Find where the given text appears and provide that cell's center as [x, y] coordinate. 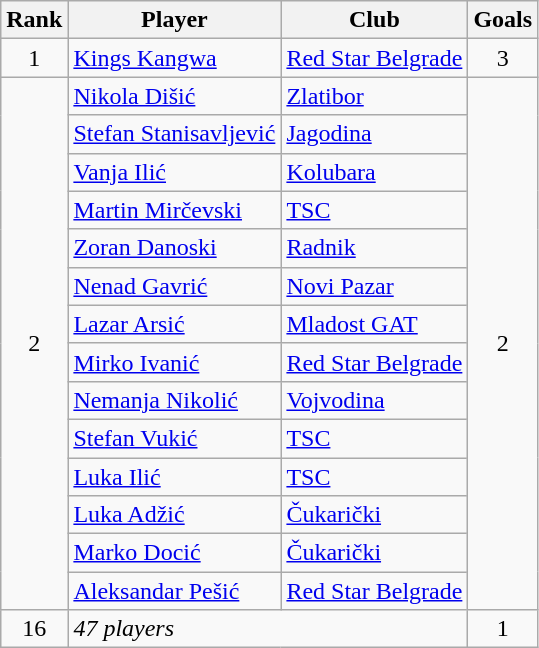
Luka Adžić [174, 515]
Marko Docić [174, 553]
Lazar Arsić [174, 324]
Goals [503, 20]
Radnik [374, 248]
Stefan Stanisavljević [174, 134]
Mirko Ivanić [174, 362]
Vanja Ilić [174, 172]
Nenad Gavrić [174, 286]
Novi Pazar [374, 286]
Stefan Vukić [174, 438]
Nikola Dišić [174, 96]
47 players [268, 629]
Rank [34, 20]
Kolubara [374, 172]
Luka Ilić [174, 477]
16 [34, 629]
Club [374, 20]
Zlatibor [374, 96]
Aleksandar Pešić [174, 591]
Martin Mirčevski [174, 210]
3 [503, 58]
Player [174, 20]
Nemanja Nikolić [174, 400]
Jagodina [374, 134]
Kings Kangwa [174, 58]
Vojvodina [374, 400]
Zoran Danoski [174, 248]
Mladost GAT [374, 324]
